From the cell containing the given text, extract its center point as (X, Y) coordinate. 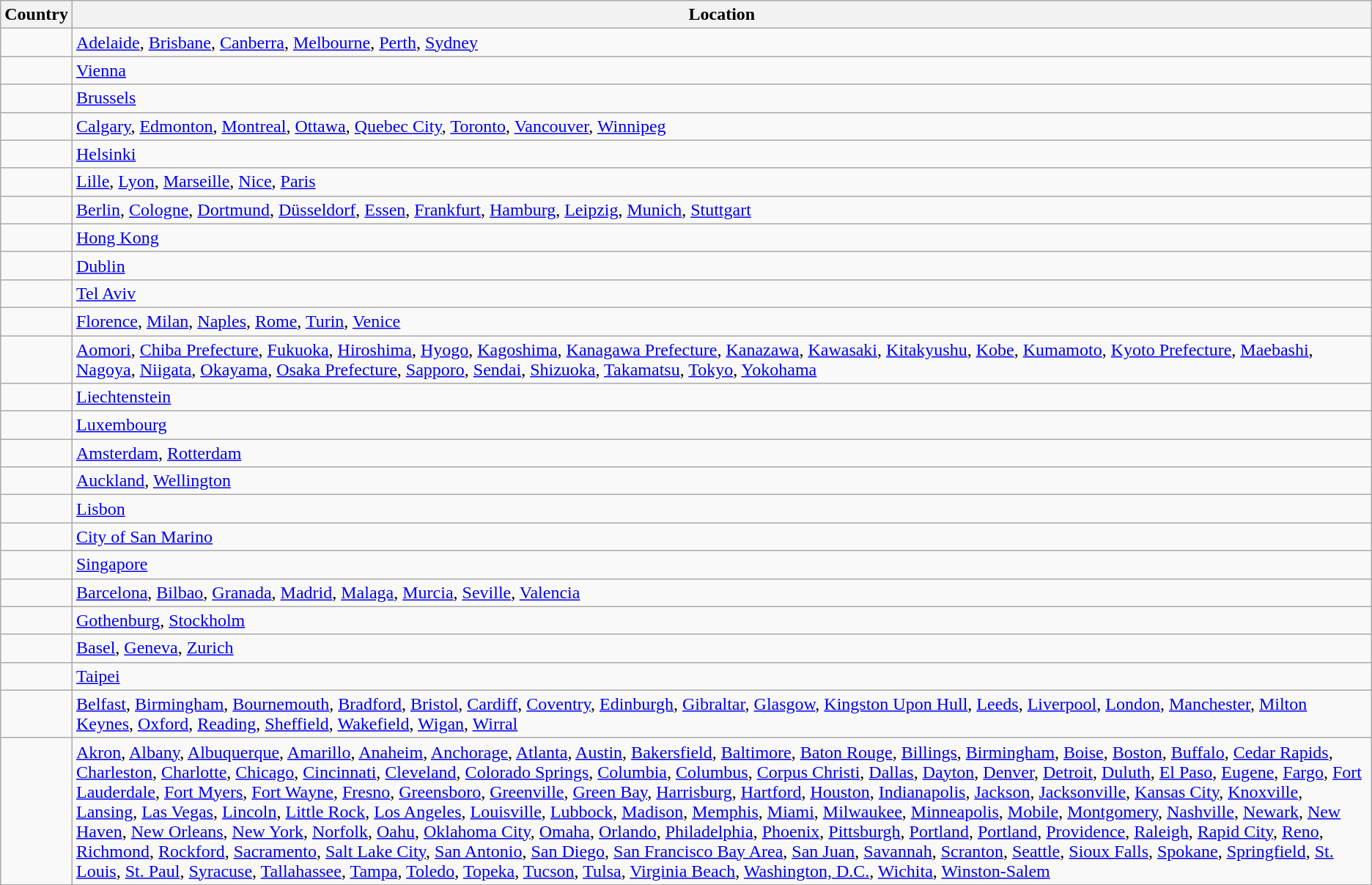
Luxembourg (721, 425)
Brussels (721, 98)
Location (721, 15)
Barcelona, Bilbao, Granada, Madrid, Malaga, Murcia, Seville, Valencia (721, 592)
Adelaide, Brisbane, Canberra, Melbourne, Perth, Sydney (721, 43)
City of San Marino (721, 537)
Vienna (721, 70)
Country (37, 15)
Taipei (721, 676)
Singapore (721, 565)
Lisbon (721, 509)
Helsinki (721, 154)
Calgary, Edmonton, Montreal, Ottawa, Quebec City, Toronto, Vancouver, Winnipeg (721, 126)
Hong Kong (721, 238)
Amsterdam, Rotterdam (721, 453)
Basel, Geneva, Zurich (721, 648)
Gothenburg, Stockholm (721, 620)
Tel Aviv (721, 293)
Dublin (721, 265)
Florence, Milan, Naples, Rome, Turin, Venice (721, 321)
Lille, Lyon, Marseille, Nice, Paris (721, 182)
Auckland, Wellington (721, 481)
Liechtenstein (721, 397)
Berlin, Cologne, Dortmund, Düsseldorf, Essen, Frankfurt, Hamburg, Leipzig, Munich, Stuttgart (721, 210)
